Locate the cell with the specified text and output its (X, Y) center coordinate. 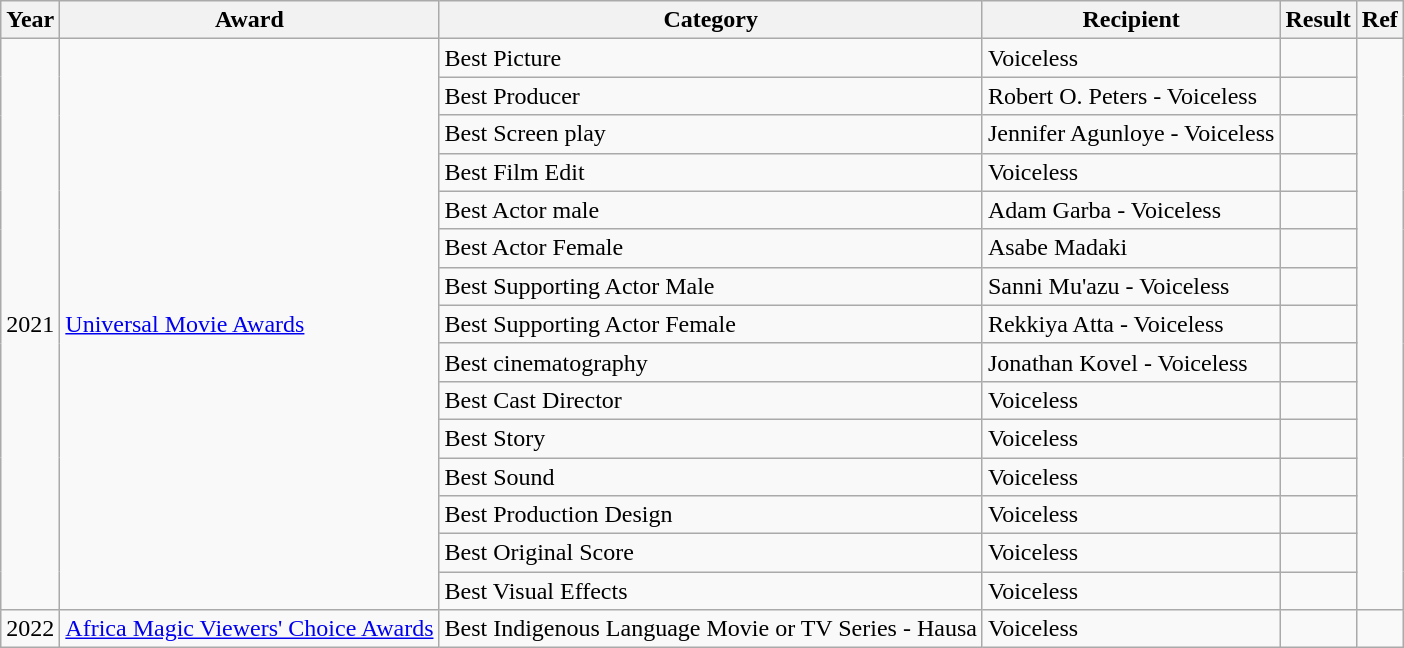
Jonathan Kovel - Voiceless (1130, 362)
2021 (30, 324)
Adam Garba - Voiceless (1130, 210)
Rekkiya Atta - Voiceless (1130, 324)
Best Producer (710, 96)
Best Sound (710, 477)
Best Film Edit (710, 172)
Best Story (710, 438)
Recipient (1130, 20)
Jennifer Agunloye - Voiceless (1130, 134)
Universal Movie Awards (250, 324)
Best Visual Effects (710, 591)
Best Original Score (710, 553)
Year (30, 20)
Category (710, 20)
Award (250, 20)
Best Supporting Actor Female (710, 324)
Result (1318, 20)
Best Supporting Actor Male (710, 286)
Africa Magic Viewers' Choice Awards (250, 629)
Sanni Mu'azu - Voiceless (1130, 286)
Best Indigenous Language Movie or TV Series - Hausa (710, 629)
Asabe Madaki (1130, 248)
Robert O. Peters - Voiceless (1130, 96)
2022 (30, 629)
Best Picture (710, 58)
Ref (1380, 20)
Best Cast Director (710, 400)
Best Production Design (710, 515)
Best Actor male (710, 210)
Best Screen play (710, 134)
Best Actor Female (710, 248)
Best cinematography (710, 362)
